For the text-containing cell, return its midpoint in [X, Y] coordinate format. 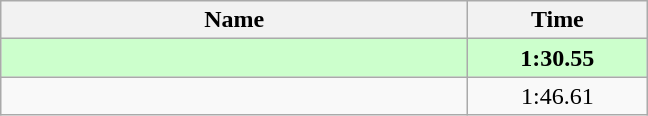
1:30.55 [558, 58]
Time [558, 20]
1:46.61 [558, 96]
Name [234, 20]
